For the text-containing cell, return its midpoint in (x, y) coordinate format. 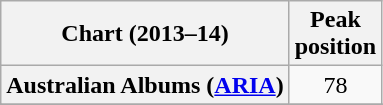
Australian Albums (ARIA) (145, 85)
78 (335, 85)
Chart (2013–14) (145, 34)
Peakposition (335, 34)
